Find where the given text appears and provide that cell's center as (x, y) coordinate. 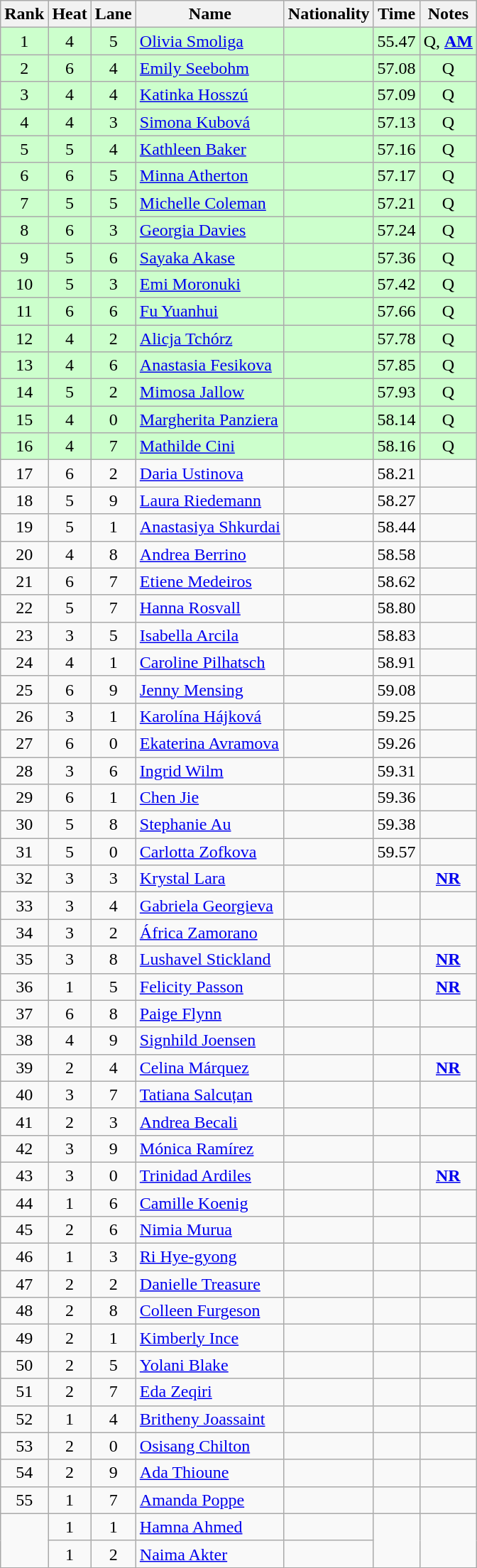
51 (24, 1392)
19 (24, 527)
Georgia Davies (210, 230)
49 (24, 1338)
África Zamorano (210, 933)
Gabriela Georgieva (210, 906)
Fu Yuanhui (210, 311)
Trinidad Ardiles (210, 1175)
Colleen Furgeson (210, 1311)
58.80 (396, 608)
Emily Seebohm (210, 68)
57.66 (396, 311)
58.14 (396, 420)
Amanda Poppe (210, 1500)
30 (24, 825)
17 (24, 473)
47 (24, 1284)
26 (24, 716)
55 (24, 1500)
Simona Kubová (210, 122)
Name (210, 14)
57.21 (396, 203)
Katinka Hosszú (210, 95)
Nationality (329, 14)
59.25 (396, 716)
Mathilde Cini (210, 446)
57.93 (396, 393)
Andrea Becali (210, 1122)
Ada Thioune (210, 1473)
50 (24, 1365)
25 (24, 689)
58.21 (396, 473)
Kathleen Baker (210, 149)
Caroline Pilhatsch (210, 662)
57.16 (396, 149)
11 (24, 311)
36 (24, 987)
23 (24, 635)
59.57 (396, 852)
21 (24, 581)
Mimosa Jallow (210, 393)
32 (24, 879)
59.31 (396, 770)
Krystal Lara (210, 879)
46 (24, 1257)
16 (24, 446)
Anastasiya Shkurdai (210, 527)
Chen Jie (210, 798)
Ingrid Wilm (210, 770)
43 (24, 1175)
57.08 (396, 68)
45 (24, 1230)
13 (24, 366)
Mónica Ramírez (210, 1148)
Heat (70, 14)
59.08 (396, 689)
15 (24, 420)
59.36 (396, 798)
14 (24, 393)
29 (24, 798)
Lushavel Stickland (210, 960)
Sayaka Akase (210, 257)
Ri Hye-gyong (210, 1257)
Jenny Mensing (210, 689)
Etiene Medeiros (210, 581)
Tatiana Salcuțan (210, 1095)
12 (24, 339)
Rank (24, 14)
58.58 (396, 554)
59.38 (396, 825)
57.42 (396, 284)
22 (24, 608)
58.91 (396, 662)
40 (24, 1095)
Karolína Hájková (210, 716)
Stephanie Au (210, 825)
Celina Márquez (210, 1068)
27 (24, 743)
Hanna Rosvall (210, 608)
Britheny Joassaint (210, 1419)
Hamna Ahmed (210, 1527)
42 (24, 1148)
Camille Koenig (210, 1203)
Yolani Blake (210, 1365)
Naima Akter (210, 1554)
Eda Zeqiri (210, 1392)
57.85 (396, 366)
Q, AM (448, 41)
41 (24, 1122)
39 (24, 1068)
Laura Riedemann (210, 500)
Nimia Murua (210, 1230)
Danielle Treasure (210, 1284)
Minna Atherton (210, 176)
38 (24, 1041)
58.62 (396, 581)
57.17 (396, 176)
Anastasia Fesikova (210, 366)
Paige Flynn (210, 1014)
57.09 (396, 95)
10 (24, 284)
48 (24, 1311)
57.13 (396, 122)
Signhild Joensen (210, 1041)
Ekaterina Avramova (210, 743)
54 (24, 1473)
Osisang Chilton (210, 1446)
58.44 (396, 527)
Isabella Arcila (210, 635)
37 (24, 1014)
Felicity Passon (210, 987)
Daria Ustinova (210, 473)
Michelle Coleman (210, 203)
57.36 (396, 257)
31 (24, 852)
59.26 (396, 743)
53 (24, 1446)
28 (24, 770)
52 (24, 1419)
44 (24, 1203)
Olivia Smoliga (210, 41)
58.16 (396, 446)
35 (24, 960)
20 (24, 554)
57.78 (396, 339)
58.27 (396, 500)
Lane (114, 14)
55.47 (396, 41)
Andrea Berrino (210, 554)
58.83 (396, 635)
Notes (448, 14)
Emi Moronuki (210, 284)
Alicja Tchórz (210, 339)
34 (24, 933)
Carlotta Zofkova (210, 852)
Time (396, 14)
Kimberly Ince (210, 1338)
33 (24, 906)
18 (24, 500)
Margherita Panziera (210, 420)
57.24 (396, 230)
24 (24, 662)
